Provide the [x, y] coordinate of the cell's center where the given text is located.  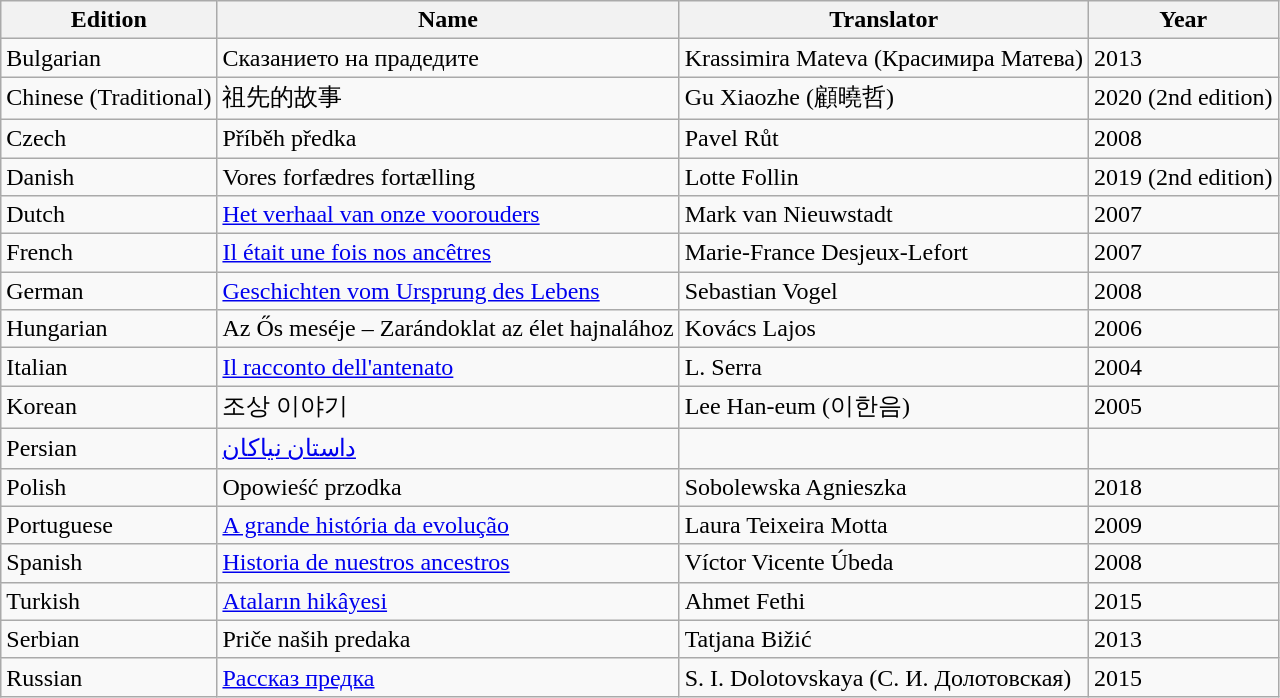
Il racconto dell'antenato [448, 367]
Il était une fois nos ancêtres [448, 253]
Laura Teixeira Motta [884, 525]
Translator [884, 20]
2019 (2nd edition) [1183, 177]
Serbian [109, 639]
2006 [1183, 329]
Kovács Lajos [884, 329]
Chinese (Traditional) [109, 98]
Turkish [109, 601]
Příběh předka [448, 138]
Year [1183, 20]
L. Serra [884, 367]
Vores forfædres fortælling [448, 177]
祖先的故事 [448, 98]
Danish [109, 177]
Dutch [109, 215]
German [109, 291]
Víctor Vicente Úbeda [884, 563]
조상 이야기 [448, 408]
S. I. Dolotovskaya (С. И. Долотовская) [884, 677]
Сказанието на прадедите [448, 58]
Opowieść przodka [448, 487]
Hungarian [109, 329]
Ataların hikâyesi [448, 601]
2018 [1183, 487]
French [109, 253]
A grande história da evolução [448, 525]
Russian [109, 677]
Mark van Nieuwstadt [884, 215]
Edition [109, 20]
Tatjana Bižić [884, 639]
Polish [109, 487]
Marie-France Desjeux-Lefort [884, 253]
Historia de nuestros ancestros [448, 563]
2009 [1183, 525]
Pavel Růt [884, 138]
Name [448, 20]
Portuguese [109, 525]
2020 (2nd edition) [1183, 98]
Ahmet Fethi [884, 601]
Geschichten vom Ursprung des Lebens [448, 291]
Bulgarian [109, 58]
Het verhaal van onze voorouders [448, 215]
2004 [1183, 367]
Spanish [109, 563]
Рассказ предка [448, 677]
Sobolewska Agnieszka [884, 487]
Gu Xiaozhe (顧曉哲) [884, 98]
Korean [109, 408]
Sebastian Vogel [884, 291]
2005 [1183, 408]
Lotte Follin [884, 177]
Priče naših predaka [448, 639]
Az Ős meséje – Zarándoklat az élet hajnalához [448, 329]
Italian [109, 367]
Lee Han-eum (이한음) [884, 408]
Persian [109, 448]
Czech [109, 138]
داستان نیاکان [448, 448]
Krassimira Mateva (Красимира Матева) [884, 58]
